Detect which cell encompasses the target text, then output its [x, y] center coordinate. 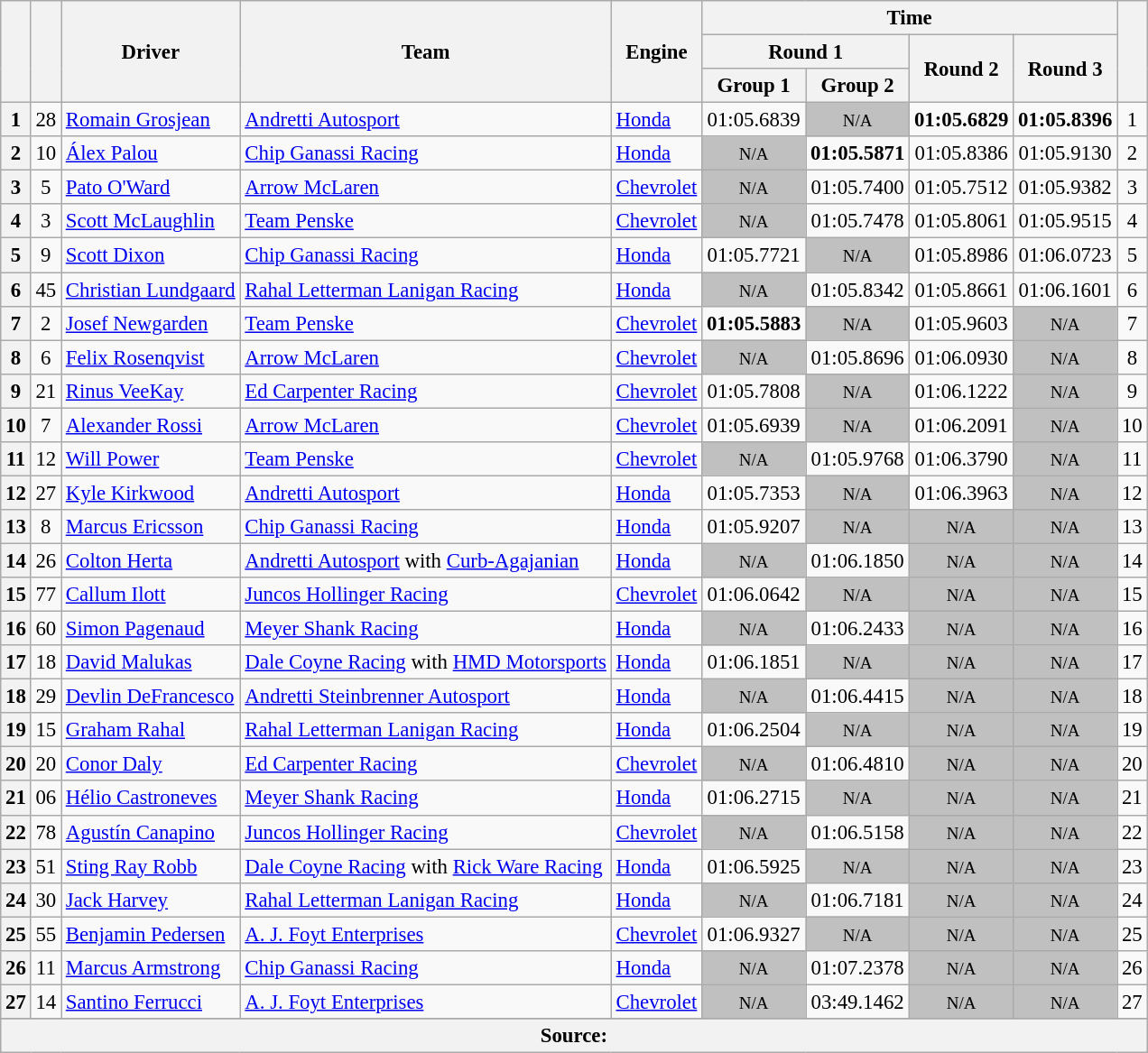
60 [45, 629]
01:05.7808 [755, 391]
01:06.4415 [857, 697]
Devlin DeFrancesco [152, 697]
01:05.7353 [755, 493]
01:05.8661 [962, 290]
55 [45, 934]
01:05.8061 [962, 221]
Will Power [152, 459]
01:05.6829 [962, 120]
01:06.1222 [962, 391]
Alexander Rossi [152, 425]
01:06.2504 [755, 730]
Agustín Canapino [152, 832]
Pato O'Ward [152, 188]
Engine [656, 52]
01:05.9382 [1065, 188]
Andretti Autosport with Curb-Agajanian [426, 560]
01:05.9515 [1065, 221]
Álex Palou [152, 153]
Round 3 [1065, 69]
Benjamin Pedersen [152, 934]
01:06.3963 [962, 493]
30 [45, 900]
Round 1 [806, 52]
01:05.8696 [857, 357]
01:05.8986 [962, 255]
01:05.8396 [1065, 120]
77 [45, 595]
01:06.3790 [962, 459]
Scott Dixon [152, 255]
01:05.9207 [755, 527]
Scott McLaughlin [152, 221]
01:06.1601 [1065, 290]
01:05.8342 [857, 290]
01:05.5871 [857, 153]
01:07.2378 [857, 968]
01:05.6939 [755, 425]
Andretti Steinbrenner Autosport [426, 697]
Graham Rahal [152, 730]
29 [45, 697]
01:06.5158 [857, 832]
01:05.5883 [755, 323]
51 [45, 866]
Jack Harvey [152, 900]
Santino Ferrucci [152, 1002]
Group 1 [755, 86]
Driver [152, 52]
01:05.9768 [857, 459]
03:49.1462 [857, 1002]
Time [910, 18]
Marcus Armstrong [152, 968]
Simon Pagenaud [152, 629]
01:06.2715 [755, 799]
45 [45, 290]
01:06.4810 [857, 764]
06 [45, 799]
David Malukas [152, 662]
Felix Rosenqvist [152, 357]
01:06.7181 [857, 900]
01:06.2091 [962, 425]
Group 2 [857, 86]
Round 2 [962, 69]
Kyle Kirkwood [152, 493]
01:06.1850 [857, 560]
Conor Daly [152, 764]
01:06.0723 [1065, 255]
01:05.8386 [962, 153]
01:06.0930 [962, 357]
01:05.9603 [962, 323]
Sting Ray Robb [152, 866]
01:06.1851 [755, 662]
Marcus Ericsson [152, 527]
Dale Coyne Racing with HMD Motorsports [426, 662]
01:06.5925 [755, 866]
28 [45, 120]
01:06.9327 [755, 934]
78 [45, 832]
Josef Newgarden [152, 323]
01:05.6839 [755, 120]
Team [426, 52]
Colton Herta [152, 560]
Romain Grosjean [152, 120]
01:05.7400 [857, 188]
01:05.7478 [857, 221]
01:06.2433 [857, 629]
Source: [574, 1036]
Hélio Castroneves [152, 799]
01:06.0642 [755, 595]
Dale Coyne Racing with Rick Ware Racing [426, 866]
01:05.9130 [1065, 153]
01:05.7512 [962, 188]
Christian Lundgaard [152, 290]
Callum Ilott [152, 595]
Rinus VeeKay [152, 391]
01:05.7721 [755, 255]
